Return [x, y] of the center of cell containing provided text 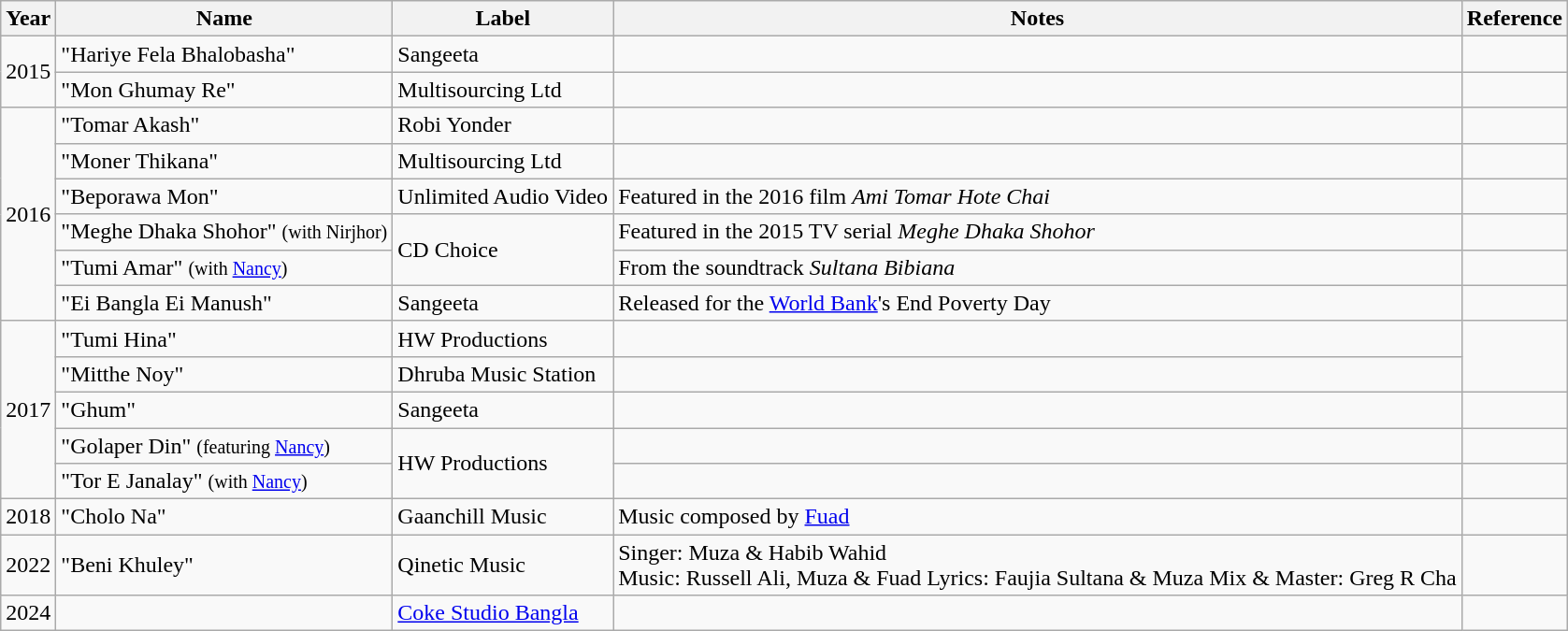
"Beporawa Mon" [224, 196]
Featured in the 2015 TV serial Meghe Dhaka Shohor [1038, 232]
Gaanchill Music [503, 517]
Coke Studio Bangla [503, 613]
Notes [1038, 19]
Label [503, 19]
Singer: Muza & Habib WahidMusic: Russell Ali, Muza & Fuad Lyrics: Faujia Sultana & Muza Mix & Master: Greg R Cha [1038, 565]
"Hariye Fela Bhalobasha" [224, 54]
"Golaper Din" (featuring Nancy) [224, 446]
2018 [28, 517]
"Ei Bangla Ei Manush" [224, 303]
Released for the World Bank's End Poverty Day [1038, 303]
"Mitthe Noy" [224, 374]
Dhruba Music Station [503, 374]
Robi Yonder [503, 125]
"Tor E Janalay" (with Nancy) [224, 481]
Featured in the 2016 film Ami Tomar Hote Chai [1038, 196]
"Tumi Amar" (with Nancy) [224, 267]
2015 [28, 72]
Music composed by Fuad [1038, 517]
"Meghe Dhaka Shohor" (with Nirjhor) [224, 232]
"Moner Thikana" [224, 161]
2016 [28, 214]
From the soundtrack Sultana Bibiana [1038, 267]
Unlimited Audio Video [503, 196]
"Tomar Akash" [224, 125]
2024 [28, 613]
2022 [28, 565]
"Cholo Na" [224, 517]
Reference [1515, 19]
Qinetic Music [503, 565]
Year [28, 19]
"Beni Khuley" [224, 565]
CD Choice [503, 250]
"Mon Ghumay Re" [224, 90]
"Tumi Hina" [224, 338]
Name [224, 19]
2017 [28, 409]
"Ghum" [224, 409]
